Detect which cell encompasses the target text, then output its [X, Y] center coordinate. 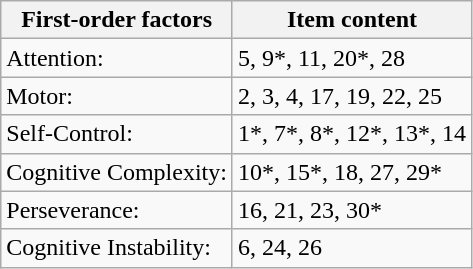
Cognitive Instability: [117, 248]
Perseverance: [117, 210]
First-order factors [117, 20]
10*, 15*, 18, 27, 29* [352, 172]
Self-Control: [117, 134]
5, 9*, 11, 20*, 28 [352, 58]
Motor: [117, 96]
16, 21, 23, 30* [352, 210]
6, 24, 26 [352, 248]
1*, 7*, 8*, 12*, 13*, 14 [352, 134]
Item content [352, 20]
2, 3, 4, 17, 19, 22, 25 [352, 96]
Cognitive Complexity: [117, 172]
Attention: [117, 58]
